Return the [x, y] coordinate for the center point of the cell that contains the specified text.  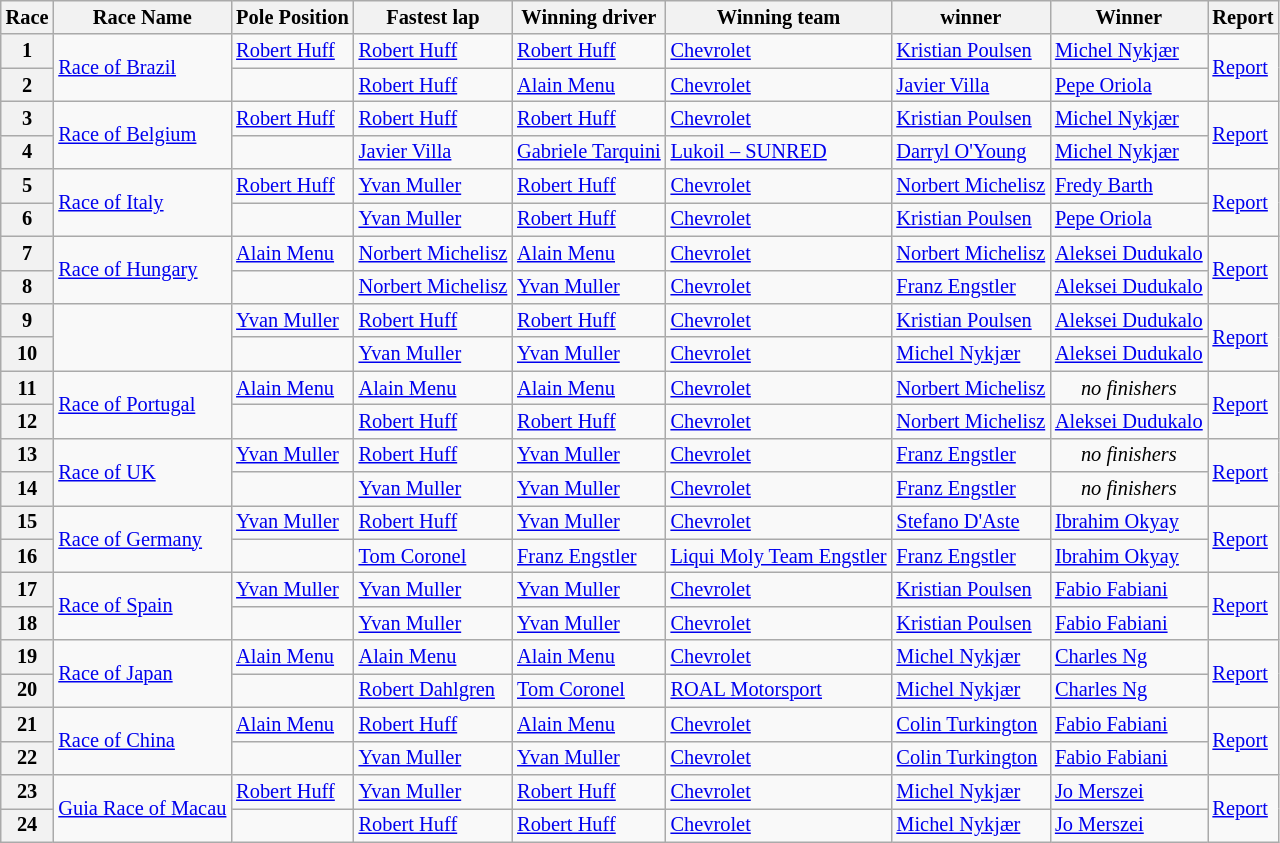
Race of Belgium [142, 134]
Race of Brazil [142, 68]
24 [28, 825]
14 [28, 489]
Fastest lap [434, 17]
9 [28, 320]
Winning team [779, 17]
Race of Italy [142, 202]
6 [28, 219]
17 [28, 589]
Pole Position [292, 17]
4 [28, 152]
23 [28, 791]
Guia Race of Macau [142, 808]
12 [28, 421]
Darryl O'Young [970, 152]
ROAL Motorsport [779, 690]
Winning driver [588, 17]
2 [28, 85]
Race of UK [142, 472]
15 [28, 522]
20 [28, 690]
19 [28, 657]
Race Name [142, 17]
16 [28, 556]
Race [28, 17]
Race of Hungary [142, 270]
Robert Dahlgren [434, 690]
Race of Germany [142, 538]
21 [28, 724]
Race of Portugal [142, 404]
Liqui Moly Team Engstler [779, 556]
Race of Spain [142, 606]
Race of Japan [142, 674]
Race of China [142, 740]
22 [28, 758]
18 [28, 623]
Stefano D'Aste [970, 522]
1 [28, 51]
Fredy Barth [1128, 186]
5 [28, 186]
winner [970, 17]
3 [28, 118]
Gabriele Tarquini [588, 152]
11 [28, 388]
Winner [1128, 17]
7 [28, 253]
Lukoil – SUNRED [779, 152]
13 [28, 455]
8 [28, 287]
10 [28, 354]
